Scan for the cell matching the given text and deliver its (X, Y) coordinate at center. 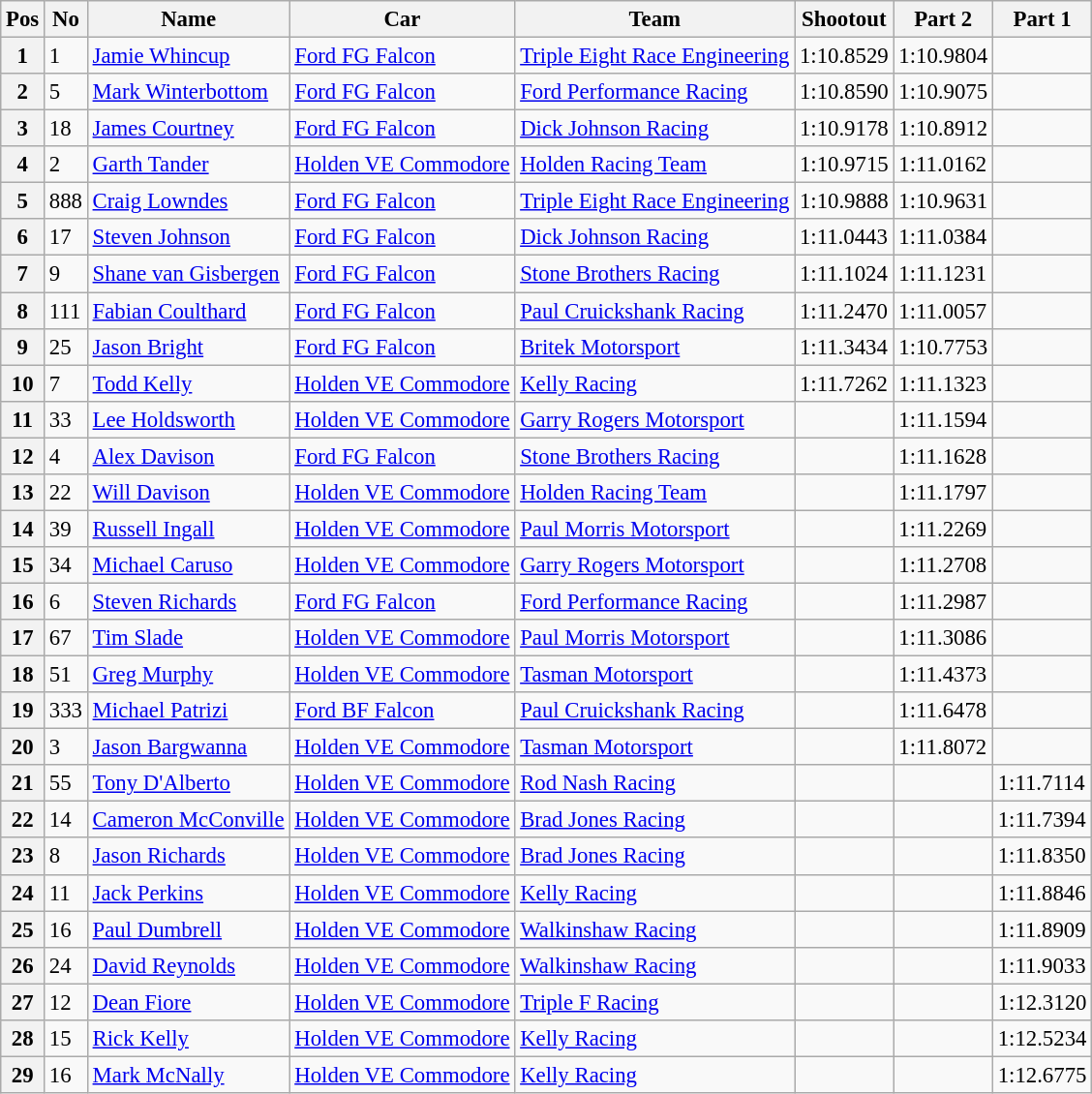
Greg Murphy (188, 675)
1:11.0384 (943, 237)
Jason Bargwanna (188, 747)
Dean Fiore (188, 1002)
1:11.0162 (943, 165)
1:11.2708 (943, 565)
1:11.1024 (844, 274)
34 (66, 565)
Shane van Gisbergen (188, 274)
1:12.3120 (1042, 1002)
1:11.9033 (1042, 965)
1:11.0443 (844, 237)
Lee Holdsworth (188, 419)
Shootout (844, 19)
1:11.1797 (943, 493)
Jack Perkins (188, 893)
Tim Slade (188, 638)
1:11.7394 (1042, 820)
20 (23, 747)
Mark McNally (188, 1075)
1:11.1594 (943, 419)
27 (23, 1002)
Team (654, 19)
1:11.8846 (1042, 893)
1:11.2987 (943, 601)
1:10.8529 (844, 56)
1:12.6775 (1042, 1075)
1:11.1628 (943, 456)
Fabian Coulthard (188, 311)
1:10.9715 (844, 165)
1:10.9178 (844, 129)
26 (23, 965)
Alex Davison (188, 456)
Cameron McConville (188, 820)
1:10.9631 (943, 201)
Jason Richards (188, 857)
Steven Johnson (188, 237)
Part 2 (943, 19)
33 (66, 419)
39 (66, 529)
Steven Richards (188, 601)
Jason Bright (188, 347)
1:10.9888 (844, 201)
1:10.7753 (943, 347)
Paul Dumbrell (188, 929)
1:11.8909 (1042, 929)
1:11.1231 (943, 274)
1:11.8350 (1042, 857)
Pos (23, 19)
1:10.8590 (844, 92)
1:11.3086 (943, 638)
1:11.2470 (844, 311)
1:11.3434 (844, 347)
1:10.8912 (943, 129)
Rick Kelly (188, 1039)
888 (66, 201)
23 (23, 857)
51 (66, 675)
Tony D'Alberto (188, 783)
Name (188, 19)
Car (403, 19)
Mark Winterbottom (188, 92)
333 (66, 711)
1:11.7114 (1042, 783)
Part 1 (1042, 19)
David Reynolds (188, 965)
Todd Kelly (188, 383)
1:10.9804 (943, 56)
Triple F Racing (654, 1002)
10 (23, 383)
1:11.1323 (943, 383)
Ford BF Falcon (403, 711)
1:11.2269 (943, 529)
1:11.4373 (943, 675)
Rod Nash Racing (654, 783)
19 (23, 711)
111 (66, 311)
1:11.6478 (943, 711)
Michael Caruso (188, 565)
Michael Patrizi (188, 711)
Russell Ingall (188, 529)
1:11.8072 (943, 747)
Craig Lowndes (188, 201)
29 (23, 1075)
James Courtney (188, 129)
No (66, 19)
1:11.0057 (943, 311)
67 (66, 638)
13 (23, 493)
1:12.5234 (1042, 1039)
55 (66, 783)
Britek Motorsport (654, 347)
28 (23, 1039)
Jamie Whincup (188, 56)
1:11.7262 (844, 383)
1:10.9075 (943, 92)
Garth Tander (188, 165)
21 (23, 783)
Will Davison (188, 493)
